Return the (X, Y) coordinate for the center point of the cell that contains the specified text.  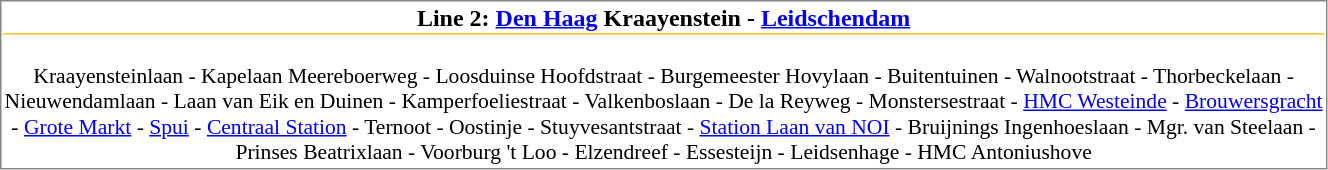
Line 2: Den Haag Kraayenstein - Leidschendam (664, 19)
